Pinpoint the cell where the given text exists, returning its [x, y] midpoint coordinate. 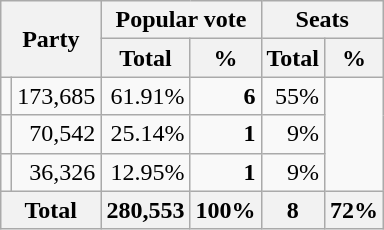
Seats [322, 20]
173,685 [56, 96]
72% [354, 210]
8 [293, 210]
100% [226, 210]
12.95% [146, 172]
25.14% [146, 134]
Popular vote [181, 20]
70,542 [56, 134]
280,553 [146, 210]
36,326 [56, 172]
6 [226, 96]
61.91% [146, 96]
55% [293, 96]
Party [51, 39]
